Determine the (X, Y) coordinate at the center of the cell enclosing the given text.  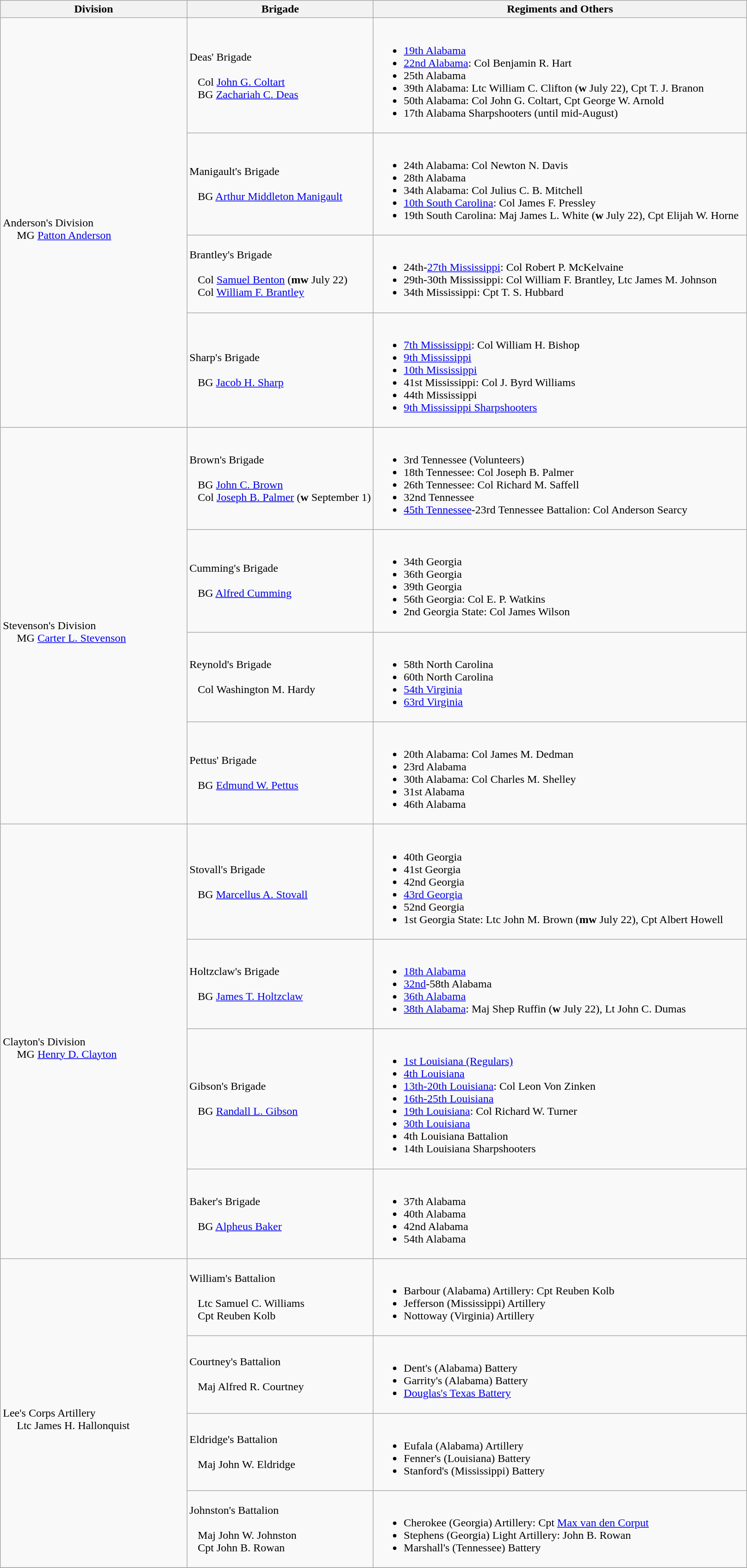
Baker's Brigade BG Alpheus Baker (280, 1213)
William's Battalion Ltc Samuel C. Williams Cpt Reuben Kolb (280, 1297)
37th Alabama40th Alabama42nd Alabama54th Alabama (560, 1213)
Brigade (280, 9)
Division (93, 9)
Holtzclaw's Brigade BG James T. Holtzclaw (280, 984)
Pettus' Brigade BG Edmund W. Pettus (280, 773)
Regiments and Others (560, 9)
Eldridge's Battalion Maj John W. Eldridge (280, 1452)
34th Georgia36th Georgia39th Georgia56th Georgia: Col E. P. Watkins2nd Georgia State: Col James Wilson (560, 581)
Deas' Brigade Col John G. Coltart BG Zachariah C. Deas (280, 75)
Eufala (Alabama) ArtilleryFenner's (Louisiana) BatteryStanford's (Mississippi) Battery (560, 1452)
40th Georgia41st Georgia42nd Georgia43rd Georgia52nd Georgia1st Georgia State: Ltc John M. Brown (mw July 22), Cpt Albert Howell (560, 881)
Reynold's Brigade Col Washington M. Hardy (280, 677)
Gibson's Brigade BG Randall L. Gibson (280, 1099)
58th North Carolina60th North Carolina54th Virginia63rd Virginia (560, 677)
Brown's Brigade BG John C. Brown Col Joseph B. Palmer (w September 1) (280, 479)
20th Alabama: Col James M. Dedman23rd Alabama30th Alabama: Col Charles M. Shelley31st Alabama46th Alabama (560, 773)
Lee's Corps Artillery Ltc James H. Hallonquist (93, 1413)
Anderson's Division MG Patton Anderson (93, 223)
Johnston's Battalion Maj John W. Johnston Cpt John B. Rowan (280, 1530)
Courtney's Battalion Maj Alfred R. Courtney (280, 1375)
Stevenson's Division MG Carter L. Stevenson (93, 626)
Brantley's Brigade Col Samuel Benton (mw July 22) Col William F. Brantley (280, 274)
Clayton's Division MG Henry D. Clayton (93, 1041)
Dent's (Alabama) BatteryGarrity's (Alabama) BatteryDouglas's Texas Battery (560, 1375)
Cumming's Brigade BG Alfred Cumming (280, 581)
Sharp's Brigade BG Jacob H. Sharp (280, 370)
Manigault's Brigade BG Arthur Middleton Manigault (280, 184)
Cherokee (Georgia) Artillery: Cpt Max van den CorputStephens (Georgia) Light Artillery: John B. RowanMarshall's (Tennessee) Battery (560, 1530)
Barbour (Alabama) Artillery: Cpt Reuben KolbJefferson (Mississippi) ArtilleryNottoway (Virginia) Artillery (560, 1297)
Stovall's Brigade BG Marcellus A. Stovall (280, 881)
18th Alabama32nd-58th Alabama36th Alabama38th Alabama: Maj Shep Ruffin (w July 22), Lt John C. Dumas (560, 984)
